Output the (x, y) coordinate of the center of the cell containing the given text.  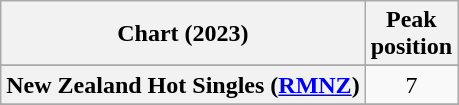
Peakposition (411, 34)
New Zealand Hot Singles (RMNZ) (183, 85)
7 (411, 85)
Chart (2023) (183, 34)
